Scan for the cell matching the given text and deliver its [x, y] coordinate at center. 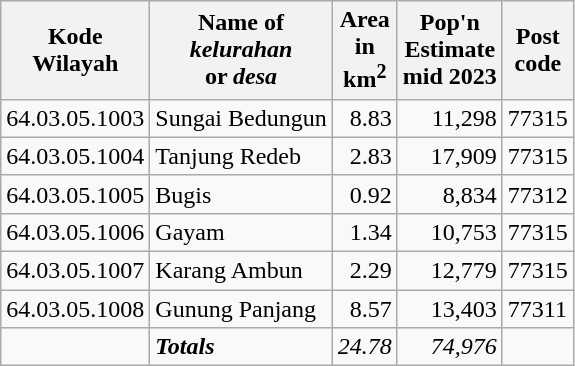
Area in km2 [364, 50]
0.92 [364, 194]
2.83 [364, 156]
13,403 [450, 309]
17,909 [450, 156]
8,834 [450, 194]
64.03.05.1008 [76, 309]
Postcode [538, 50]
74,976 [450, 347]
2.29 [364, 271]
Name ofkelurahanor desa [241, 50]
Pop'nEstimatemid 2023 [450, 50]
Karang Ambun [241, 271]
77312 [538, 194]
Bugis [241, 194]
64.03.05.1004 [76, 156]
8.57 [364, 309]
64.03.05.1007 [76, 271]
Kode Wilayah [76, 50]
Tanjung Redeb [241, 156]
24.78 [364, 347]
11,298 [450, 118]
Sungai Bedungun [241, 118]
64.03.05.1005 [76, 194]
64.03.05.1006 [76, 232]
64.03.05.1003 [76, 118]
Totals [241, 347]
77311 [538, 309]
1.34 [364, 232]
8.83 [364, 118]
Gayam [241, 232]
10,753 [450, 232]
Gunung Panjang [241, 309]
12,779 [450, 271]
